Pinpoint the cell where the given text exists, returning its (x, y) midpoint coordinate. 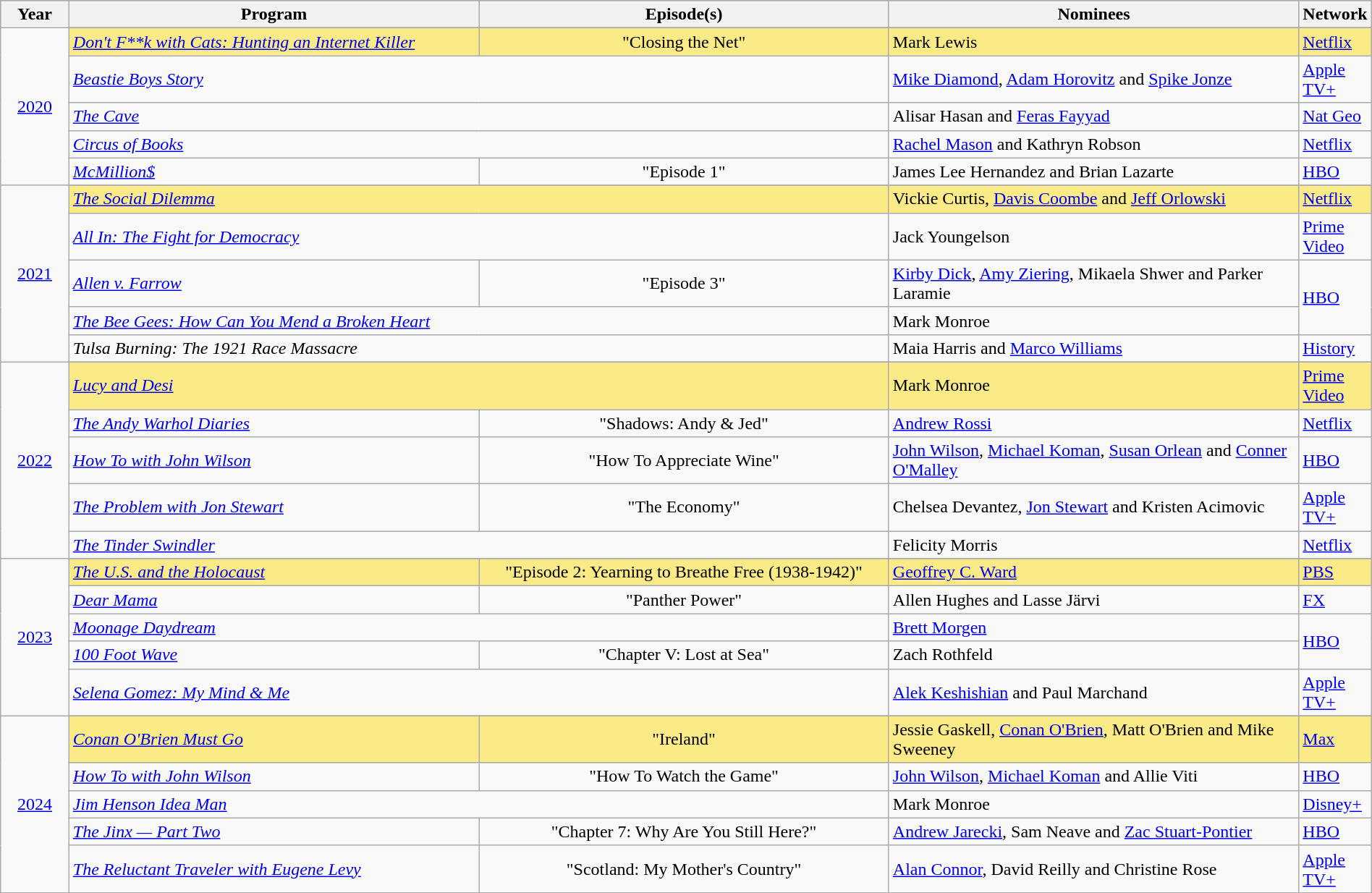
"Chapter 7: Why Are You Still Here?" (684, 831)
Dear Mama (274, 600)
All In: The Fight for Democracy (479, 236)
"Closing the Net" (684, 42)
Alek Keshishian and Paul Marchand (1094, 692)
Vickie Curtis, Davis Coombe and Jeff Orlowski (1094, 199)
"Scotland: My Mother's Country" (684, 868)
2021 (35, 274)
2023 (35, 637)
Alan Connor, David Reilly and Christine Rose (1094, 868)
The Bee Gees: How Can You Mend a Broken Heart (479, 321)
Felicity Morris (1094, 545)
Network (1335, 14)
2020 (35, 107)
The Tinder Swindler (479, 545)
Max (1335, 740)
"The Economy" (684, 508)
Nat Geo (1335, 117)
"Episode 3" (684, 284)
FX (1335, 600)
Rachel Mason and Kathryn Robson (1094, 144)
Selena Gomez: My Mind & Me (479, 692)
Moonage Daydream (479, 627)
Geoffrey C. Ward (1094, 572)
"Episode 1" (684, 172)
Year (35, 14)
The Reluctant Traveler with Eugene Levy (274, 868)
Brett Morgen (1094, 627)
2024 (35, 804)
PBS (1335, 572)
Alisar Hasan and Feras Fayyad (1094, 117)
John Wilson, Michael Koman and Allie Viti (1094, 776)
Lucy and Desi (479, 385)
Andrew Rossi (1094, 423)
Mark Lewis (1094, 42)
Jack Youngelson (1094, 236)
Allen v. Farrow (274, 284)
Tulsa Burning: The 1921 Race Massacre (479, 348)
Beastie Boys Story (479, 80)
Disney+ (1335, 804)
Episode(s) (684, 14)
McMillion$ (274, 172)
Don't F**k with Cats: Hunting an Internet Killer (274, 42)
"Episode 2: Yearning to Breathe Free (1938-1942)" (684, 572)
Chelsea Devantez, Jon Stewart and Kristen Acimovic (1094, 508)
Circus of Books (479, 144)
Program (274, 14)
"Shadows: Andy & Jed" (684, 423)
Andrew Jarecki, Sam Neave and Zac Stuart-Pontier (1094, 831)
The Jinx — Part Two (274, 831)
"Panther Power" (684, 600)
Jessie Gaskell, Conan O'Brien, Matt O'Brien and Mike Sweeney (1094, 740)
"How To Appreciate Wine" (684, 460)
Kirby Dick, Amy Ziering, Mikaela Shwer and Parker Laramie (1094, 284)
Jim Henson Idea Man (479, 804)
The Cave (479, 117)
Zach Rothfeld (1094, 655)
John Wilson, Michael Koman, Susan Orlean and Conner O'Malley (1094, 460)
The Problem with Jon Stewart (274, 508)
Nominees (1094, 14)
2022 (35, 460)
"Chapter V: Lost at Sea" (684, 655)
The Andy Warhol Diaries (274, 423)
"Ireland" (684, 740)
James Lee Hernandez and Brian Lazarte (1094, 172)
History (1335, 348)
Conan O'Brien Must Go (274, 740)
The U.S. and the Holocaust (274, 572)
Mike Diamond, Adam Horovitz and Spike Jonze (1094, 80)
The Social Dilemma (479, 199)
Maia Harris and Marco Williams (1094, 348)
"How To Watch the Game" (684, 776)
Allen Hughes and Lasse Järvi (1094, 600)
100 Foot Wave (274, 655)
